Detect which cell encompasses the target text, then output its (X, Y) center coordinate. 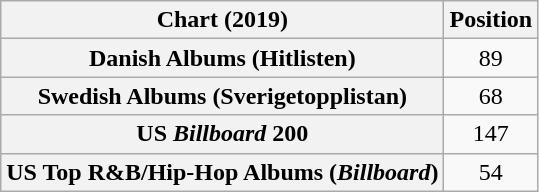
147 (491, 134)
US Billboard 200 (222, 134)
Position (491, 20)
89 (491, 58)
68 (491, 96)
US Top R&B/Hip-Hop Albums (Billboard) (222, 172)
Chart (2019) (222, 20)
Swedish Albums (Sverigetopplistan) (222, 96)
Danish Albums (Hitlisten) (222, 58)
54 (491, 172)
